Return [X, Y] of the center of cell containing provided text 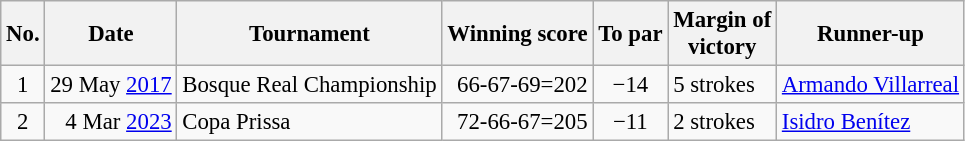
Date [111, 34]
Winning score [518, 34]
Bosque Real Championship [310, 85]
−14 [630, 85]
To par [630, 34]
1 [23, 85]
Armando Villarreal [871, 85]
Copa Prissa [310, 122]
Margin ofvictory [722, 34]
29 May 2017 [111, 85]
−11 [630, 122]
4 Mar 2023 [111, 122]
No. [23, 34]
2 strokes [722, 122]
66-67-69=202 [518, 85]
72-66-67=205 [518, 122]
Isidro Benítez [871, 122]
2 [23, 122]
Runner-up [871, 34]
5 strokes [722, 85]
Tournament [310, 34]
